Search for the cell housing the specified text and yield its [x, y] center coordinate. 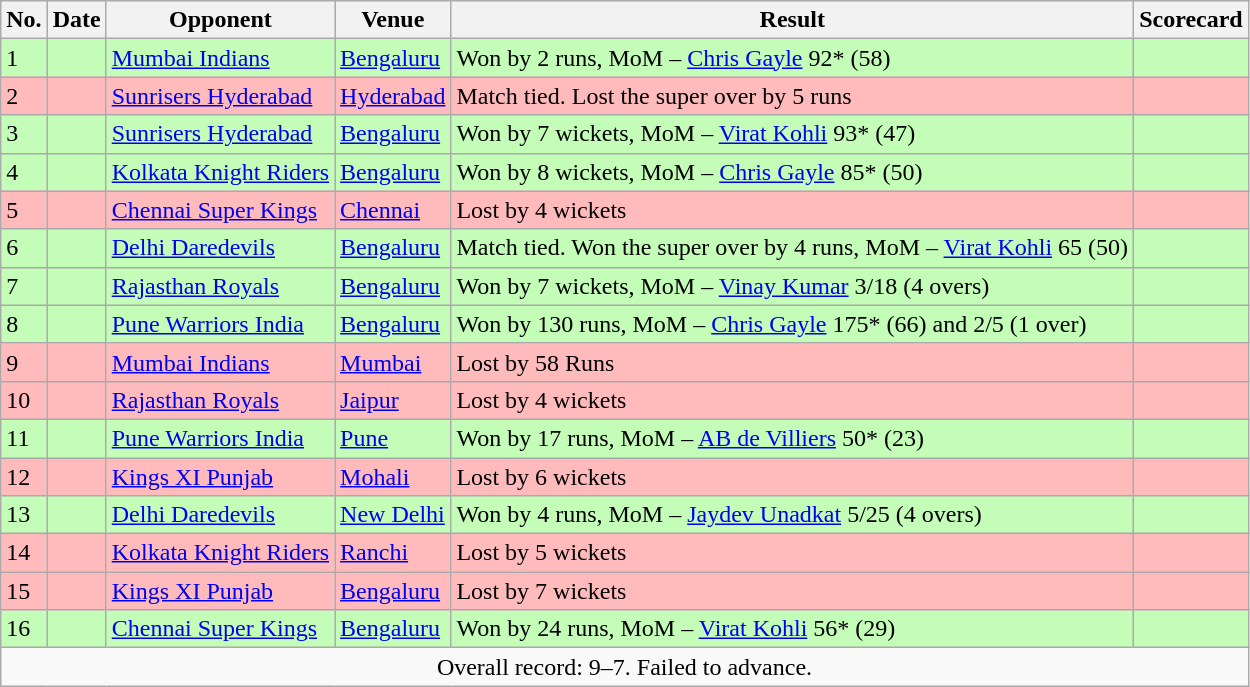
Scorecard [1192, 20]
Mumbai [393, 362]
Result [792, 20]
Hyderabad [393, 96]
Lost by 6 wickets [792, 477]
Overall record: 9–7. Failed to advance. [624, 667]
Lost by 7 wickets [792, 591]
2 [24, 96]
Won by 7 wickets, MoM – Virat Kohli 93* (47) [792, 134]
15 [24, 591]
Ranchi [393, 553]
1 [24, 58]
Won by 8 wickets, MoM – Chris Gayle 85* (50) [792, 172]
11 [24, 438]
5 [24, 210]
Date [76, 20]
12 [24, 477]
16 [24, 629]
10 [24, 400]
Pune [393, 438]
7 [24, 286]
4 [24, 172]
3 [24, 134]
Won by 7 wickets, MoM – Vinay Kumar 3/18 (4 overs) [792, 286]
Match tied. Won the super over by 4 runs, MoM – Virat Kohli 65 (50) [792, 248]
9 [24, 362]
No. [24, 20]
Jaipur [393, 400]
14 [24, 553]
6 [24, 248]
Won by 4 runs, MoM – Jaydev Unadkat 5/25 (4 overs) [792, 515]
Won by 24 runs, MoM – Virat Kohli 56* (29) [792, 629]
Won by 2 runs, MoM – Chris Gayle 92* (58) [792, 58]
Lost by 5 wickets [792, 553]
New Delhi [393, 515]
Opponent [220, 20]
8 [24, 324]
Lost by 58 Runs [792, 362]
Venue [393, 20]
Mohali [393, 477]
Won by 17 runs, MoM – AB de Villiers 50* (23) [792, 438]
Chennai [393, 210]
Won by 130 runs, MoM – Chris Gayle 175* (66) and 2/5 (1 over) [792, 324]
13 [24, 515]
Match tied. Lost the super over by 5 runs [792, 96]
